For the text-containing cell, return its midpoint in [X, Y] coordinate format. 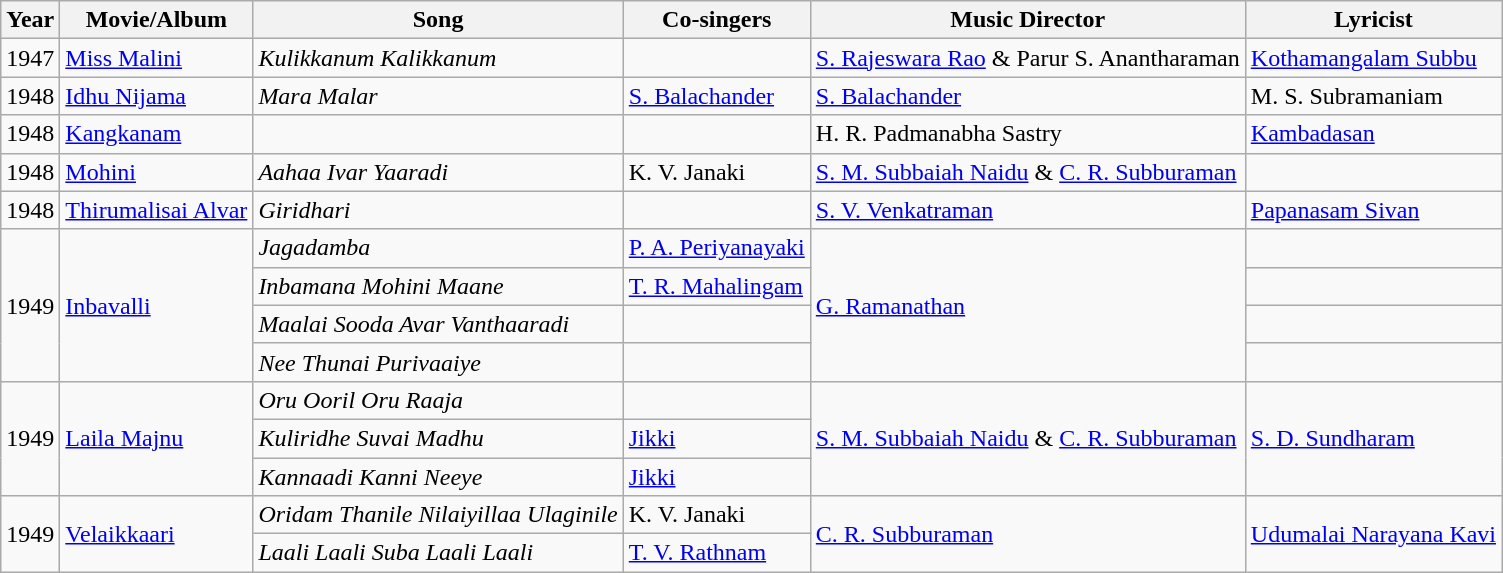
Mara Malar [438, 96]
Udumalai Narayana Kavi [1373, 534]
Kuliridhe Suvai Madhu [438, 438]
S. D. Sundharam [1373, 438]
Inbamana Mohini Maane [438, 286]
Oru Ooril Oru Raaja [438, 400]
Inbavalli [156, 305]
Papanasam Sivan [1373, 210]
Song [438, 20]
Oridam Thanile Nilaiyillaa Ulaginile [438, 515]
Kannaadi Kanni Neeye [438, 477]
Lyricist [1373, 20]
C. R. Subburaman [1028, 534]
T. V. Rathnam [716, 553]
Laali Laali Suba Laali Laali [438, 553]
Idhu Nijama [156, 96]
Mohini [156, 172]
Miss Malini [156, 58]
M. S. Subramaniam [1373, 96]
P. A. Periyanayaki [716, 248]
Giridhari [438, 210]
Nee Thunai Purivaaiye [438, 362]
1947 [30, 58]
Thirumalisai Alvar [156, 210]
Kulikkanum Kalikkanum [438, 58]
Year [30, 20]
Kangkanam [156, 134]
Velaikkaari [156, 534]
Kambadasan [1373, 134]
S. V. Venkatraman [1028, 210]
Jagadamba [438, 248]
Laila Majnu [156, 438]
Kothamangalam Subbu [1373, 58]
Aahaa Ivar Yaaradi [438, 172]
S. Rajeswara Rao & Parur S. Anantharaman [1028, 58]
H. R. Padmanabha Sastry [1028, 134]
T. R. Mahalingam [716, 286]
Maalai Sooda Avar Vanthaaradi [438, 324]
G. Ramanathan [1028, 305]
Movie/Album [156, 20]
Co-singers [716, 20]
Music Director [1028, 20]
